Return [X, Y] of the center of cell containing provided text 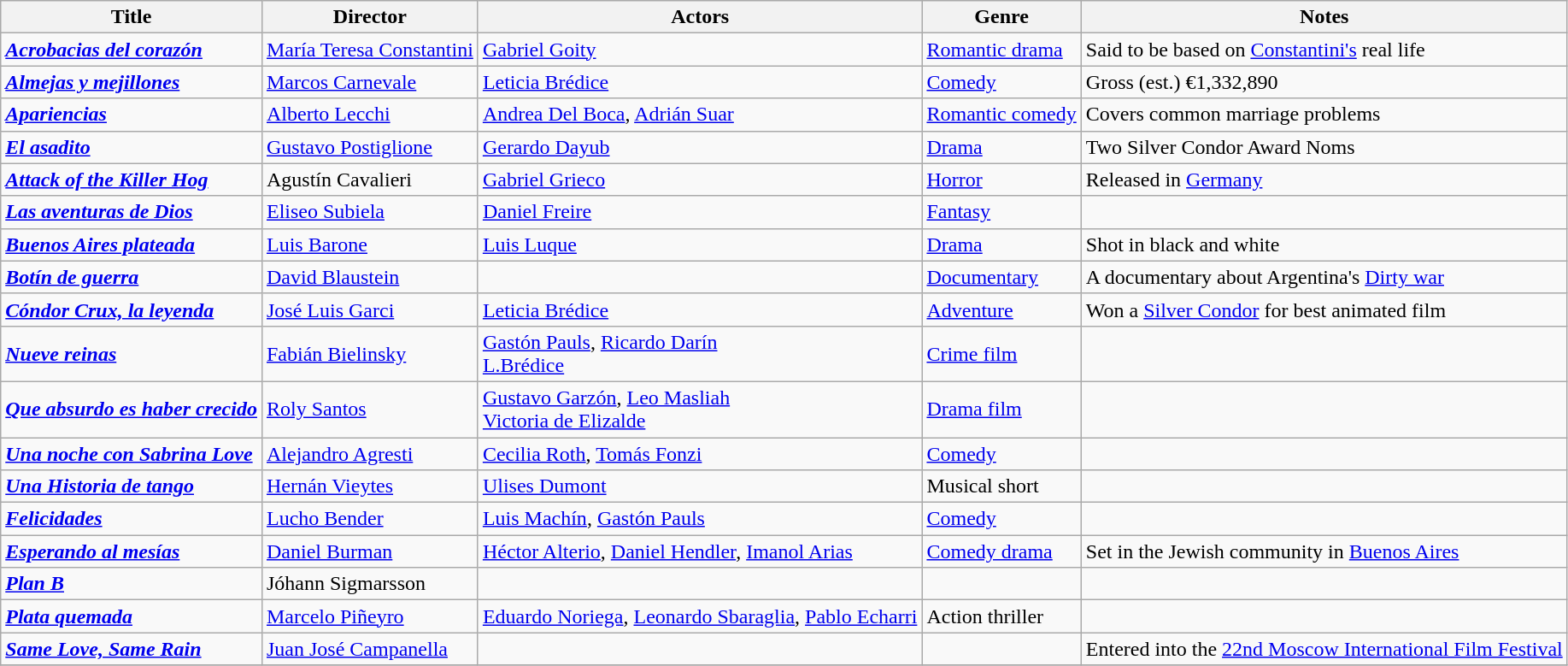
Same Love, Same Rain [132, 649]
Daniel Freire [700, 212]
Plan B [132, 584]
Luis Barone [369, 245]
Las aventuras de Dios [132, 212]
Nueve reinas [132, 354]
El asadito [132, 147]
Gabriel Grieco [700, 180]
Title [132, 17]
Agustín Cavalieri [369, 180]
Plata quemada [132, 616]
Lucho Bender [369, 519]
Musical short [1001, 486]
Alejandro Agresti [369, 454]
Gustavo Postiglione [369, 147]
Adventure [1001, 309]
Notes [1324, 17]
Eliseo Subiela [369, 212]
Director [369, 17]
Crime film [1001, 354]
Horror [1001, 180]
Two Silver Condor Award Noms [1324, 147]
Luis Luque [700, 245]
Eduardo Noriega, Leonardo Sbaraglia, Pablo Echarri [700, 616]
María Teresa Constantini [369, 50]
Esperando al mesías [132, 551]
Action thriller [1001, 616]
Daniel Burman [369, 551]
Genre [1001, 17]
Gross (est.) €1,332,890 [1324, 82]
Gastón Pauls, Ricardo Darín L.Brédice [700, 354]
Fabián Bielinsky [369, 354]
Buenos Aires plateada [132, 245]
Héctor Alterio, Daniel Hendler, Imanol Arias [700, 551]
Ulises Dumont [700, 486]
Apariencias [132, 115]
Botín de guerra [132, 277]
Entered into the 22nd Moscow International Film Festival [1324, 649]
Marcos Carnevale [369, 82]
Luis Machín, Gastón Pauls [700, 519]
Cecilia Roth, Tomás Fonzi [700, 454]
David Blaustein [369, 277]
Documentary [1001, 277]
Juan José Campanella [369, 649]
Set in the Jewish community in Buenos Aires [1324, 551]
Hernán Vieytes [369, 486]
Que absurdo es haber crecido [132, 409]
Una Historia de tango [132, 486]
Romantic comedy [1001, 115]
Gerardo Dayub [700, 147]
Fantasy [1001, 212]
Andrea Del Boca, Adrián Suar [700, 115]
Drama film [1001, 409]
Romantic drama [1001, 50]
Released in Germany [1324, 180]
Comedy drama [1001, 551]
Gustavo Garzón, Leo Masliah Victoria de Elizalde [700, 409]
Attack of the Killer Hog [132, 180]
Said to be based on Constantini's real life [1324, 50]
Roly Santos [369, 409]
Alberto Lecchi [369, 115]
Felicidades [132, 519]
Cóndor Crux, la leyenda [132, 309]
Won a Silver Condor for best animated film [1324, 309]
José Luis Garci [369, 309]
Gabriel Goity [700, 50]
A documentary about Argentina's Dirty war [1324, 277]
Acrobacias del corazón [132, 50]
Actors [700, 17]
Jóhann Sigmarsson [369, 584]
Una noche con Sabrina Love [132, 454]
Almejas y mejillones [132, 82]
Marcelo Piñeyro [369, 616]
Covers common marriage problems [1324, 115]
Shot in black and white [1324, 245]
